From the cell containing the given text, extract its center point as [X, Y] coordinate. 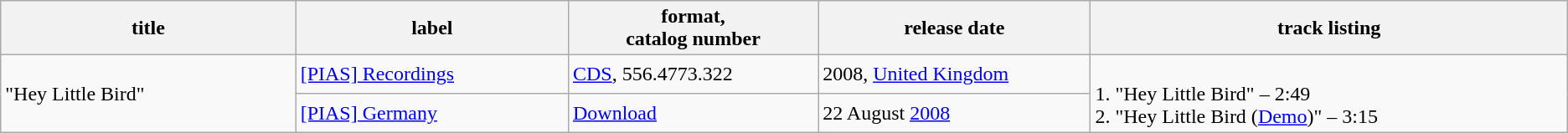
label [432, 28]
22 August 2008 [955, 113]
release date [955, 28]
CDS, 556.4773.322 [693, 74]
1. "Hey Little Bird" – 2:492. "Hey Little Bird (Demo)" – 3:15 [1328, 94]
[PIAS] Recordings [432, 74]
[PIAS] Germany [432, 113]
"Hey Little Bird" [148, 94]
format,catalog number [693, 28]
2008, United Kingdom [955, 74]
track listing [1328, 28]
Download [693, 113]
title [148, 28]
